For the text-containing cell, return its midpoint in (X, Y) coordinate format. 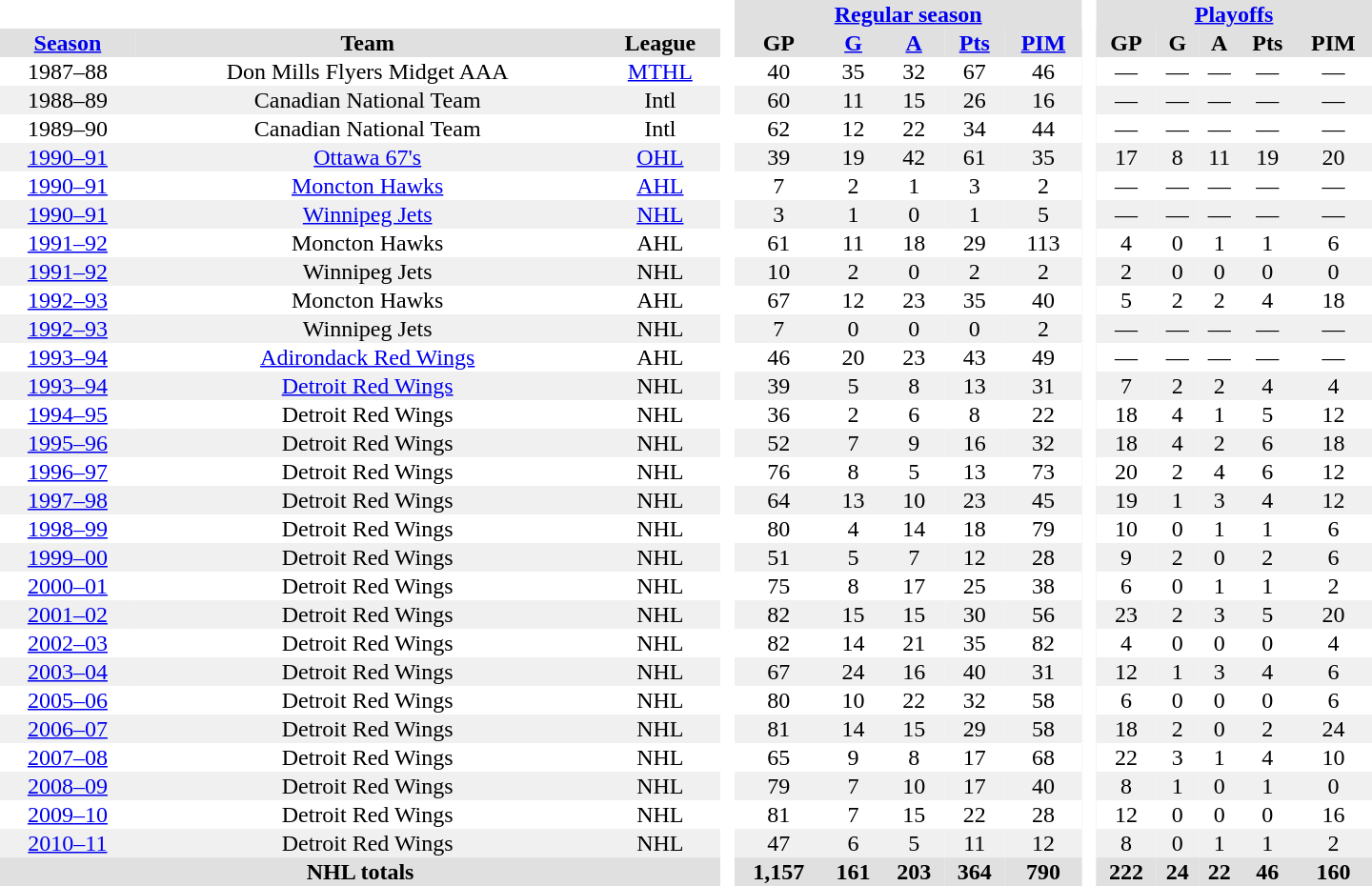
56 (1044, 614)
Regular season (909, 14)
Playoffs (1234, 14)
113 (1044, 243)
NHL totals (360, 872)
1994–95 (68, 414)
1987–88 (68, 71)
Adirondack Red Wings (368, 357)
161 (854, 872)
364 (975, 872)
68 (1044, 757)
34 (975, 129)
1999–00 (68, 557)
790 (1044, 872)
2003–04 (68, 672)
Season (68, 43)
Ottawa 67's (368, 157)
1,157 (779, 872)
2006–07 (68, 729)
76 (779, 472)
203 (914, 872)
62 (779, 129)
1996–97 (68, 472)
2009–10 (68, 815)
30 (975, 614)
OHL (659, 157)
1988–89 (68, 100)
2008–09 (68, 786)
MTHL (659, 71)
52 (779, 443)
1995–96 (68, 443)
51 (779, 557)
2002–03 (68, 643)
2007–08 (68, 757)
45 (1044, 500)
65 (779, 757)
38 (1044, 586)
1997–98 (68, 500)
44 (1044, 129)
2010–11 (68, 843)
43 (975, 357)
Don Mills Flyers Midget AAA (368, 71)
160 (1334, 872)
2000–01 (68, 586)
64 (779, 500)
36 (779, 414)
2001–02 (68, 614)
League (659, 43)
1998–99 (68, 529)
222 (1126, 872)
75 (779, 586)
25 (975, 586)
49 (1044, 357)
73 (1044, 472)
Team (368, 43)
21 (914, 643)
42 (914, 157)
1989–90 (68, 129)
47 (779, 843)
26 (975, 100)
2005–06 (68, 700)
60 (779, 100)
